Return the (x, y) coordinate for the center point of the cell that contains the specified text.  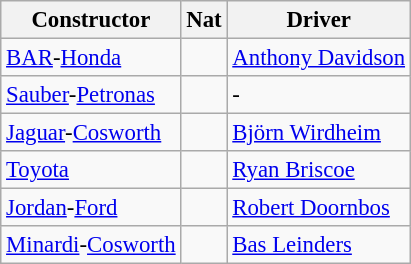
Anthony Davidson (318, 58)
BAR-Honda (91, 58)
Jaguar-Cosworth (91, 133)
Björn Wirdheim (318, 133)
Constructor (91, 20)
Sauber-Petronas (91, 95)
Driver (318, 20)
Toyota (91, 170)
Ryan Briscoe (318, 170)
Minardi-Cosworth (91, 245)
Nat (204, 20)
Robert Doornbos (318, 208)
- (318, 95)
Bas Leinders (318, 245)
Jordan-Ford (91, 208)
